Determine the (x, y) coordinate at the center of the cell enclosing the given text.  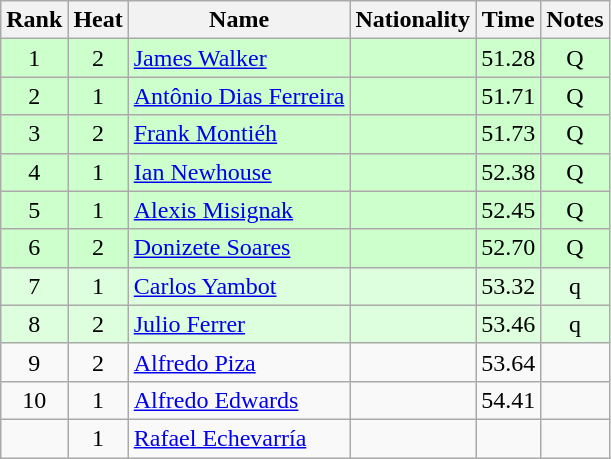
52.45 (508, 210)
54.41 (508, 400)
10 (34, 400)
52.70 (508, 248)
51.73 (508, 134)
9 (34, 362)
Rank (34, 20)
Notes (575, 20)
Nationality (413, 20)
52.38 (508, 172)
7 (34, 286)
Time (508, 20)
Donizete Soares (239, 248)
Antônio Dias Ferreira (239, 96)
Name (239, 20)
James Walker (239, 58)
Frank Montiéh (239, 134)
Alfredo Piza (239, 362)
4 (34, 172)
53.64 (508, 362)
Rafael Echevarría (239, 438)
6 (34, 248)
51.71 (508, 96)
51.28 (508, 58)
3 (34, 134)
Carlos Yambot (239, 286)
5 (34, 210)
53.32 (508, 286)
Julio Ferrer (239, 324)
Alexis Misignak (239, 210)
Alfredo Edwards (239, 400)
8 (34, 324)
Heat (98, 20)
Ian Newhouse (239, 172)
53.46 (508, 324)
